For the text-containing cell, return its midpoint in [X, Y] coordinate format. 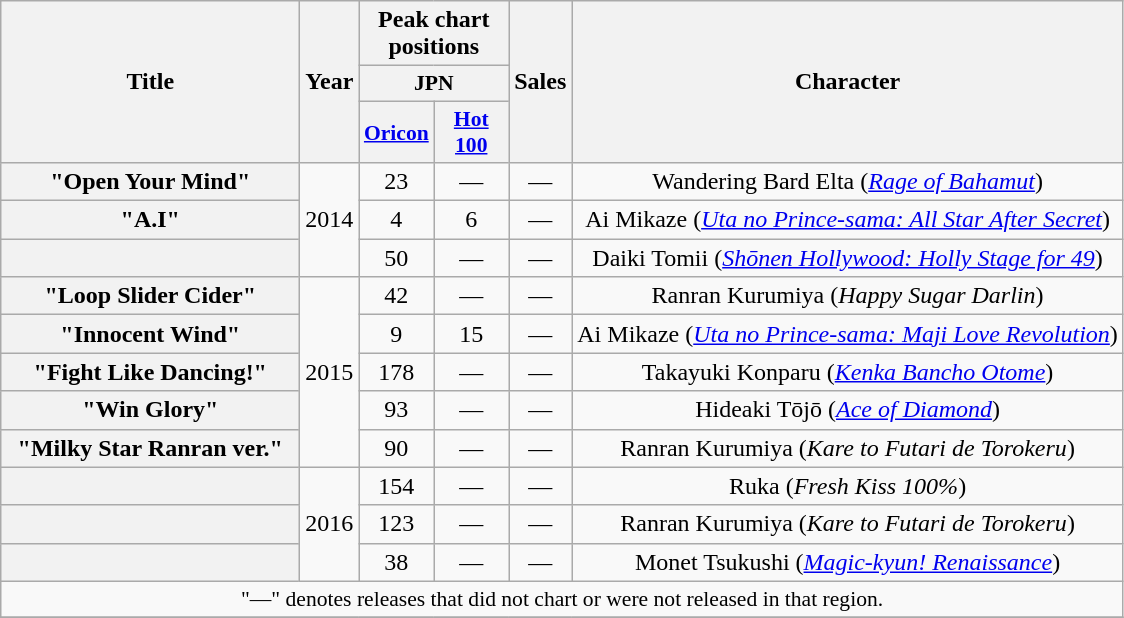
"Milky Star Ranran ver." [150, 448]
Ai Mikaze (Uta no Prince-sama: All Star After Secret) [848, 220]
6 [472, 220]
"Win Glory" [150, 410]
178 [396, 372]
2016 [330, 524]
Ai Mikaze (Uta no Prince-sama: Maji Love Revolution) [848, 334]
2015 [330, 372]
JPN [434, 84]
Monet Tsukushi (Magic-kyun! Renaissance) [848, 562]
42 [396, 296]
"Loop Slider Cider" [150, 296]
Ruka (Fresh Kiss 100%) [848, 486]
"—" denotes releases that did not chart or were not released in that region. [562, 599]
"Innocent Wind" [150, 334]
"Fight Like Dancing!" [150, 372]
15 [472, 334]
Wandering Bard Elta (Rage of Bahamut) [848, 182]
Peak chart positions [434, 34]
Daiki Tomii (Shōnen Hollywood: Holly Stage for 49) [848, 258]
9 [396, 334]
90 [396, 448]
4 [396, 220]
Takayuki Konparu (Kenka Bancho Otome) [848, 372]
"Open Your Mind" [150, 182]
Year [330, 82]
Title [150, 82]
93 [396, 410]
50 [396, 258]
Oricon [396, 132]
154 [396, 486]
"A.I" [150, 220]
23 [396, 182]
Ranran Kurumiya (Happy Sugar Darlin) [848, 296]
Character [848, 82]
Sales [540, 82]
123 [396, 524]
38 [396, 562]
Hot 100 [472, 132]
2014 [330, 220]
Hideaki Tōjō (Ace of Diamond) [848, 410]
